Return (x, y) of the center of cell containing provided text 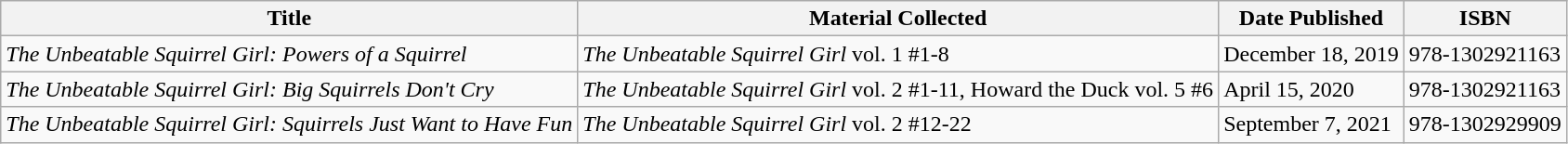
The Unbeatable Squirrel Girl vol. 2 #1-11, Howard the Duck vol. 5 #6 (898, 89)
April 15, 2020 (1312, 89)
Title (290, 19)
Material Collected (898, 19)
The Unbeatable Squirrel Girl: Powers of a Squirrel (290, 54)
ISBN (1484, 19)
The Unbeatable Squirrel Girl: Big Squirrels Don't Cry (290, 89)
December 18, 2019 (1312, 54)
The Unbeatable Squirrel Girl vol. 2 #12-22 (898, 124)
September 7, 2021 (1312, 124)
The Unbeatable Squirrel Girl: Squirrels Just Want to Have Fun (290, 124)
978-1302929909 (1484, 124)
The Unbeatable Squirrel Girl vol. 1 #1-8 (898, 54)
Date Published (1312, 19)
